Search for the cell housing the specified text and yield its [x, y] center coordinate. 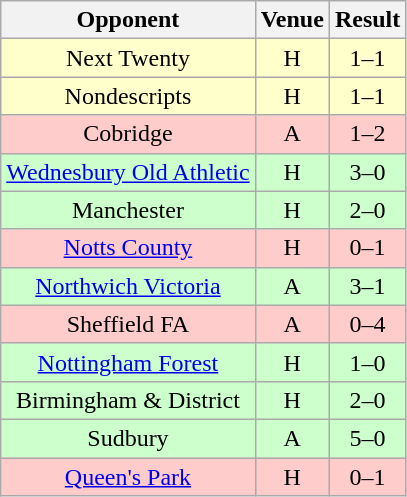
Wednesbury Old Athletic [128, 172]
Cobridge [128, 134]
Venue [292, 20]
Manchester [128, 210]
Next Twenty [128, 58]
5–0 [367, 438]
0–4 [367, 324]
Sudbury [128, 438]
Queen's Park [128, 477]
Opponent [128, 20]
3–1 [367, 286]
Nottingham Forest [128, 362]
Result [367, 20]
3–0 [367, 172]
1–2 [367, 134]
Notts County [128, 248]
Sheffield FA [128, 324]
1–0 [367, 362]
Northwich Victoria [128, 286]
Birmingham & District [128, 400]
Nondescripts [128, 96]
